Extract the [X, Y] coordinate from the center of the cell holding the provided text.  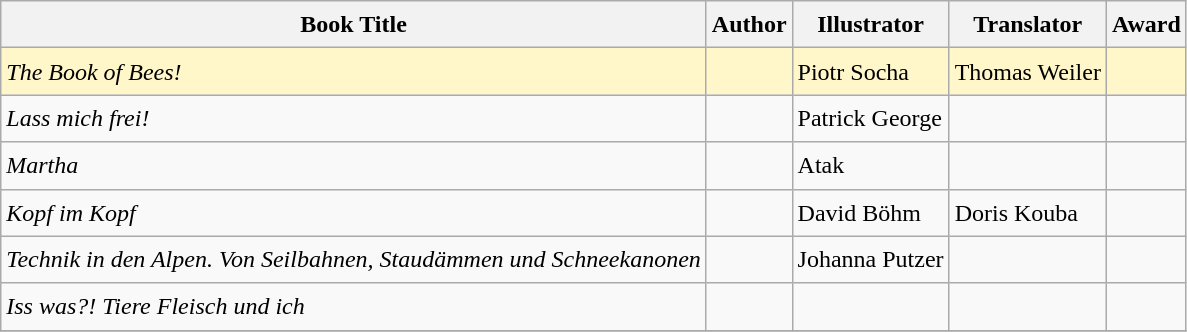
Patrick George [870, 118]
Illustrator [870, 24]
The Book of Bees! [354, 72]
Kopf im Kopf [354, 212]
Iss was?! Tiere Fleisch und ich [354, 306]
Translator [1028, 24]
Technik in den Alpen. Von Seilbahnen, Staudämmen und Schneekanonen [354, 260]
Doris Kouba [1028, 212]
David Böhm [870, 212]
Martha [354, 166]
Author [749, 24]
Johanna Putzer [870, 260]
Lass mich frei! [354, 118]
Piotr Socha [870, 72]
Book Title [354, 24]
Atak [870, 166]
Award [1146, 24]
Thomas Weiler [1028, 72]
